Search for the cell housing the specified text and yield its (x, y) center coordinate. 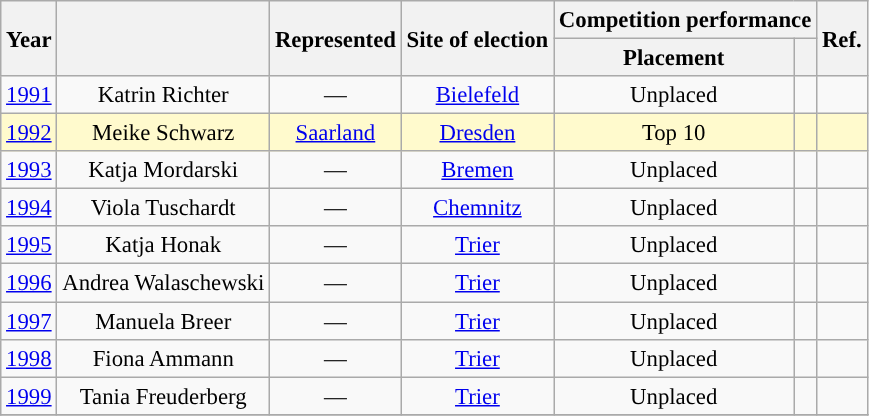
Tania Freuderberg (164, 396)
1994 (29, 208)
Andrea Walaschewski (164, 283)
1999 (29, 396)
Chemnitz (477, 208)
1991 (29, 95)
Viola Tuschardt (164, 208)
1995 (29, 245)
Ref. (842, 38)
Site of election (477, 38)
Katrin Richter (164, 95)
1996 (29, 283)
Top 10 (674, 133)
Saarland (336, 133)
Bremen (477, 170)
Represented (336, 38)
Katja Honak (164, 245)
Placement (674, 58)
Meike Schwarz (164, 133)
Katja Mordarski (164, 170)
Year (29, 38)
Manuela Breer (164, 321)
Bielefeld (477, 95)
Competition performance (686, 20)
1998 (29, 358)
1992 (29, 133)
Fiona Ammann (164, 358)
1993 (29, 170)
Dresden (477, 133)
1997 (29, 321)
